Output the (x, y) coordinate of the center of the cell containing the given text.  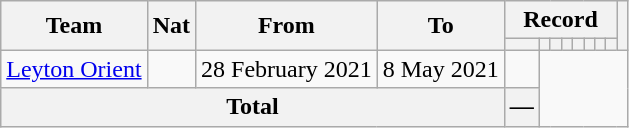
Nat (171, 26)
Total (253, 107)
Team (74, 26)
8 May 2021 (440, 69)
Leyton Orient (74, 69)
From (287, 26)
To (440, 26)
— (522, 107)
28 February 2021 (287, 69)
Record (560, 20)
